Locate the cell with the specified text and output its [x, y] center coordinate. 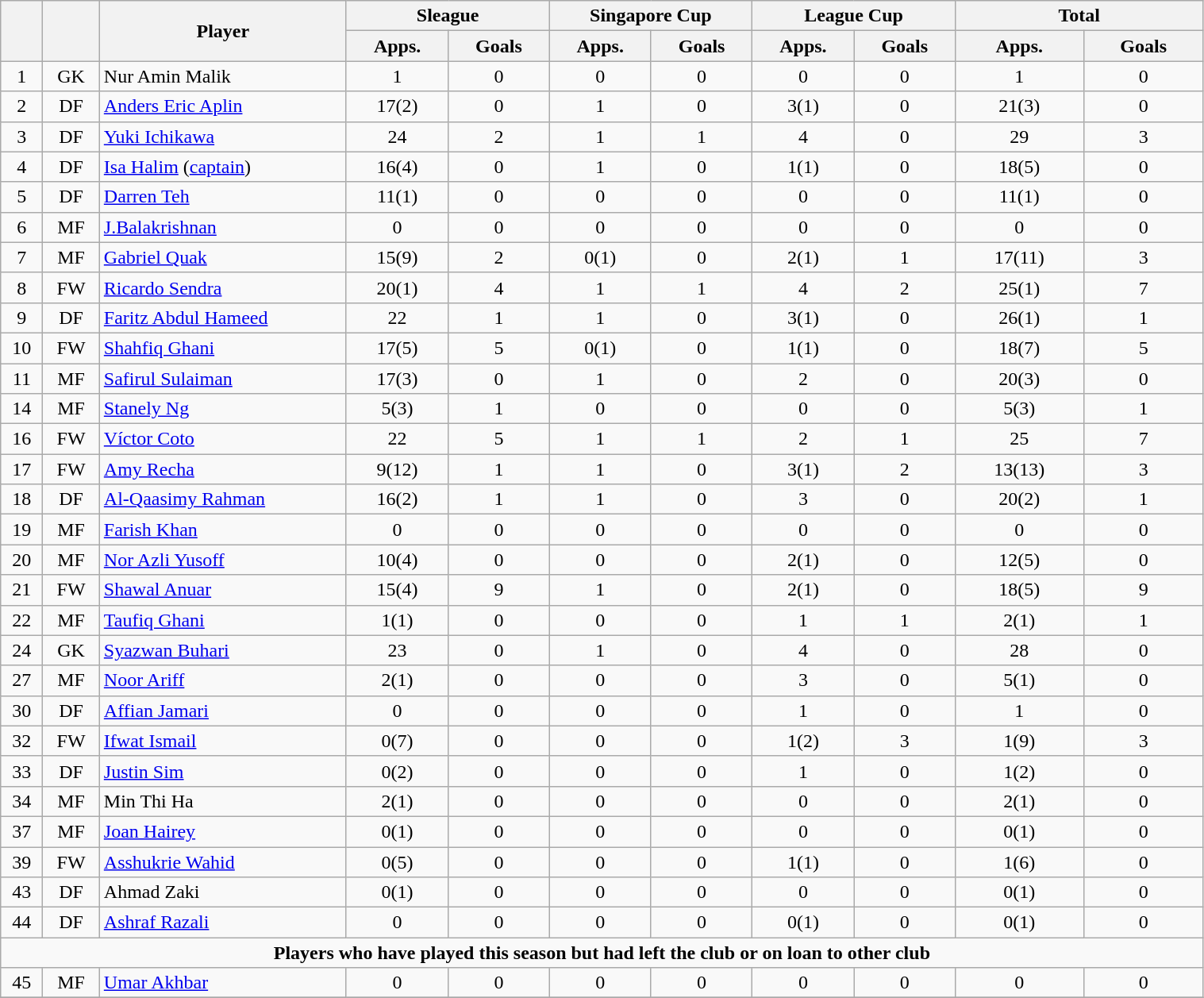
J.Balakrishnan [222, 227]
17 [22, 469]
5(1) [1019, 680]
Ashraf Razali [222, 923]
Shawal Anuar [222, 590]
32 [22, 741]
6 [22, 227]
Taufiq Ghani [222, 620]
Amy Recha [222, 469]
12(5) [1019, 560]
Stanely Ng [222, 409]
Shahfiq Ghani [222, 348]
16 [22, 439]
Player [222, 31]
1(9) [1019, 741]
Joan Hairey [222, 831]
0(2) [397, 771]
34 [22, 801]
1(6) [1019, 861]
Darren Teh [222, 197]
25(1) [1019, 287]
Gabriel Quak [222, 257]
Ahmad Zaki [222, 892]
17(2) [397, 106]
Noor Ariff [222, 680]
Nor Azli Yusoff [222, 560]
0(5) [397, 861]
20(3) [1019, 379]
Ricardo Sendra [222, 287]
Min Thi Ha [222, 801]
0(7) [397, 741]
17(3) [397, 379]
Affian Jamari [222, 711]
League Cup [854, 16]
33 [22, 771]
Ifwat Ismail [222, 741]
13(13) [1019, 469]
37 [22, 831]
Justin Sim [222, 771]
21 [22, 590]
14 [22, 409]
10(4) [397, 560]
11 [22, 379]
9(12) [397, 469]
10 [22, 348]
20(1) [397, 287]
25 [1019, 439]
17(11) [1019, 257]
Nur Amin Malik [222, 76]
Syazwan Buhari [222, 650]
20 [22, 560]
21(3) [1019, 106]
Al-Qaasimy Rahman [222, 499]
15(4) [397, 590]
44 [22, 923]
16(4) [397, 167]
Safirul Sulaiman [222, 379]
17(5) [397, 348]
Total [1079, 16]
19 [22, 530]
Umar Akhbar [222, 983]
Yuki Ichikawa [222, 137]
27 [22, 680]
Asshukrie Wahid [222, 861]
15(9) [397, 257]
23 [397, 650]
18(7) [1019, 348]
20(2) [1019, 499]
18 [22, 499]
43 [22, 892]
26(1) [1019, 318]
30 [22, 711]
Players who have played this season but had left the club or on loan to other club [602, 953]
Víctor Coto [222, 439]
29 [1019, 137]
Isa Halim (captain) [222, 167]
Singapore Cup [651, 16]
16(2) [397, 499]
8 [22, 287]
Farish Khan [222, 530]
39 [22, 861]
45 [22, 983]
28 [1019, 650]
Sleague [448, 16]
Anders Eric Aplin [222, 106]
Faritz Abdul Hameed [222, 318]
